For the text-containing cell, return its midpoint in (x, y) coordinate format. 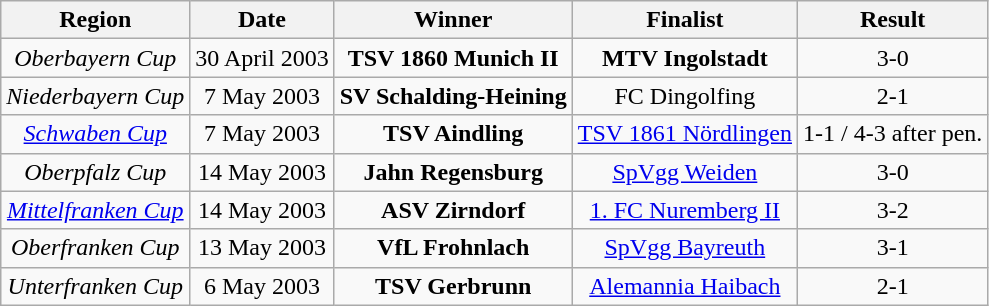
Jahn Regensburg (453, 172)
1. FC Nuremberg II (684, 210)
Date (262, 20)
13 May 2003 (262, 248)
MTV Ingolstadt (684, 58)
TSV 1860 Munich II (453, 58)
Result (893, 20)
Unterfranken Cup (96, 286)
VfL Frohnlach (453, 248)
SV Schalding-Heining (453, 96)
Oberbayern Cup (96, 58)
TSV 1861 Nördlingen (684, 134)
SpVgg Weiden (684, 172)
Winner (453, 20)
Schwaben Cup (96, 134)
TSV Aindling (453, 134)
Alemannia Haibach (684, 286)
3-2 (893, 210)
Niederbayern Cup (96, 96)
TSV Gerbrunn (453, 286)
Oberpfalz Cup (96, 172)
3-1 (893, 248)
30 April 2003 (262, 58)
Region (96, 20)
SpVgg Bayreuth (684, 248)
Mittelfranken Cup (96, 210)
FC Dingolfing (684, 96)
ASV Zirndorf (453, 210)
6 May 2003 (262, 286)
Finalist (684, 20)
Oberfranken Cup (96, 248)
1-1 / 4-3 after pen. (893, 134)
